Output the (X, Y) coordinate of the center of the cell containing the given text.  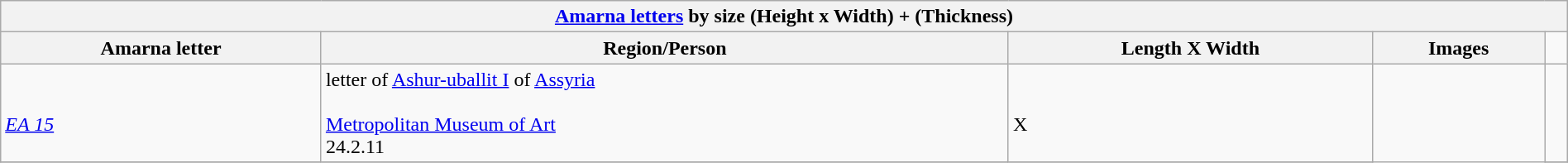
Amarna letters by size (Height x Width) + (Thickness) (784, 17)
letter of Ashur-uballit I of AssyriaMetropolitan Museum of Art 24.2.11 (665, 113)
Images (1458, 48)
Region/Person (665, 48)
Length X Width (1190, 48)
X (1190, 113)
Amarna letter (161, 48)
EA 15 (161, 113)
